Pinpoint the cell where the given text exists, returning its [x, y] midpoint coordinate. 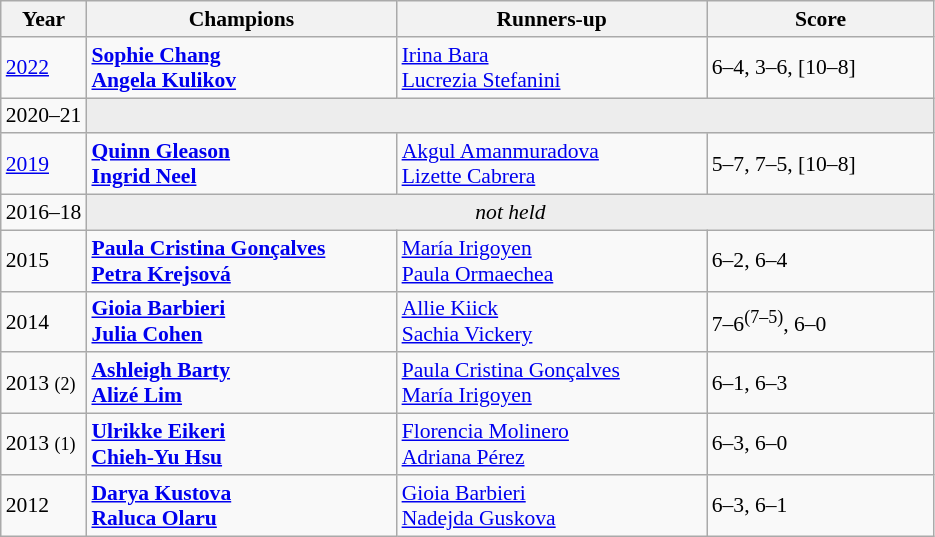
Champions [241, 19]
Akgul Amanmuradova Lizette Cabrera [552, 164]
2013 (2) [44, 384]
Ulrikke Eikeri Chieh-Yu Hsu [241, 444]
5–7, 7–5, [10–8] [821, 164]
2012 [44, 506]
2013 (1) [44, 444]
2015 [44, 260]
2022 [44, 68]
6–3, 6–0 [821, 444]
6–3, 6–1 [821, 506]
Gioia Barbieri Julia Cohen [241, 322]
6–1, 6–3 [821, 384]
Ashleigh Barty Alizé Lim [241, 384]
Darya Kustova Raluca Olaru [241, 506]
2016–18 [44, 213]
2014 [44, 322]
María Irigoyen Paula Ormaechea [552, 260]
2020–21 [44, 116]
not held [510, 213]
Score [821, 19]
Year [44, 19]
7–6(7–5), 6–0 [821, 322]
Runners-up [552, 19]
Quinn Gleason Ingrid Neel [241, 164]
Allie Kiick Sachia Vickery [552, 322]
Irina Bara Lucrezia Stefanini [552, 68]
2019 [44, 164]
6–4, 3–6, [10–8] [821, 68]
6–2, 6–4 [821, 260]
Gioia Barbieri Nadejda Guskova [552, 506]
Florencia Molinero Adriana Pérez [552, 444]
Paula Cristina Gonçalves María Irigoyen [552, 384]
Paula Cristina Gonçalves Petra Krejsová [241, 260]
Sophie Chang Angela Kulikov [241, 68]
